Return the [X, Y] coordinate for the center point of the cell that contains the specified text.  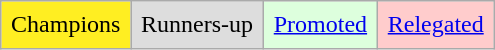
Promoted [320, 25]
Relegated [436, 25]
Champions [66, 25]
Runners-up [198, 25]
